Search for the cell housing the specified text and yield its [x, y] center coordinate. 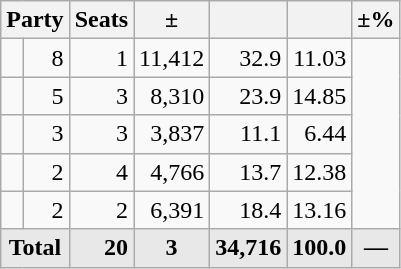
± [172, 20]
±% [376, 20]
13.7 [248, 172]
13.16 [320, 210]
Party [35, 20]
8,310 [172, 96]
11,412 [172, 58]
4,766 [172, 172]
100.0 [320, 248]
11.1 [248, 134]
1 [101, 58]
11.03 [320, 58]
32.9 [248, 58]
6,391 [172, 210]
12.38 [320, 172]
18.4 [248, 210]
8 [46, 58]
4 [101, 172]
6.44 [320, 134]
23.9 [248, 96]
Total [35, 248]
14.85 [320, 96]
3,837 [172, 134]
5 [46, 96]
— [376, 248]
20 [101, 248]
Seats [101, 20]
34,716 [248, 248]
